Output the [X, Y] coordinate of the center of the cell containing the given text.  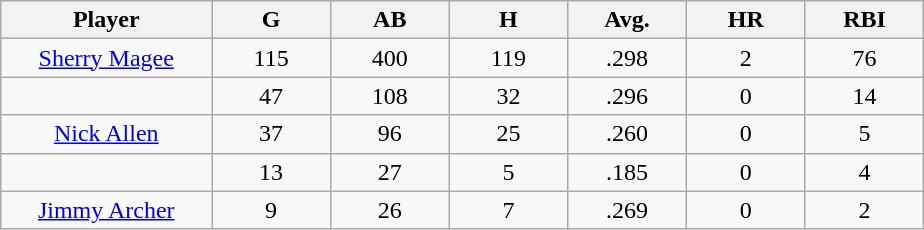
25 [508, 134]
119 [508, 58]
37 [272, 134]
7 [508, 210]
4 [864, 172]
14 [864, 96]
115 [272, 58]
.298 [628, 58]
.269 [628, 210]
HR [746, 20]
76 [864, 58]
RBI [864, 20]
96 [390, 134]
G [272, 20]
32 [508, 96]
26 [390, 210]
Player [106, 20]
108 [390, 96]
.185 [628, 172]
Avg. [628, 20]
.296 [628, 96]
Jimmy Archer [106, 210]
13 [272, 172]
AB [390, 20]
Sherry Magee [106, 58]
9 [272, 210]
.260 [628, 134]
400 [390, 58]
Nick Allen [106, 134]
27 [390, 172]
47 [272, 96]
H [508, 20]
